From the cell containing the given text, extract its center point as (X, Y) coordinate. 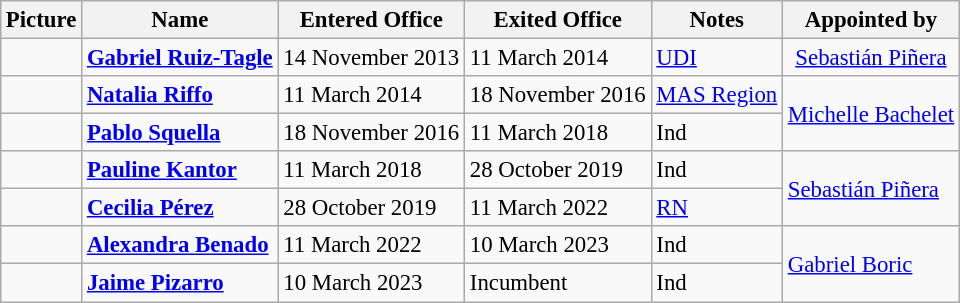
Pauline Kantor (180, 170)
UDI (716, 58)
Pablo Squella (180, 133)
Exited Office (558, 20)
Incumbent (558, 283)
Entered Office (371, 20)
Michelle Bachelet (870, 114)
Appointed by (870, 20)
Notes (716, 20)
Jaime Pizarro (180, 283)
RN (716, 208)
Name (180, 20)
14 November 2013 (371, 58)
Gabriel Boric (870, 264)
Gabriel Ruiz-Tagle (180, 58)
Alexandra Benado (180, 245)
Natalia Riffo (180, 95)
Cecilia Pérez (180, 208)
Picture (42, 20)
MAS Region (716, 95)
